Capture the cell that displays the provided text and extract its (X, Y) central coordinate. 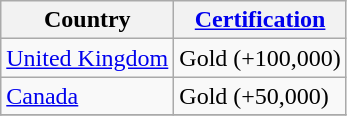
Country (88, 20)
Certification (260, 20)
Gold (+100,000) (260, 58)
Gold (+50,000) (260, 96)
United Kingdom (88, 58)
Canada (88, 96)
